Pinpoint the cell where the given text exists, returning its (X, Y) midpoint coordinate. 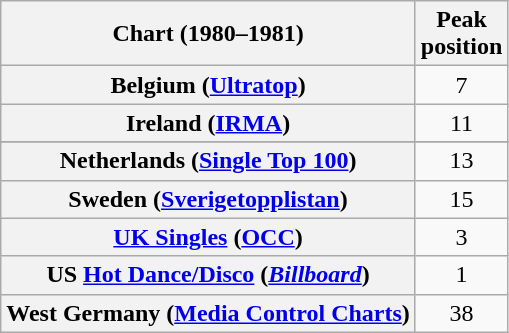
Belgium (Ultratop) (208, 85)
7 (461, 85)
Sweden (Sverigetopplistan) (208, 199)
West Germany (Media Control Charts) (208, 313)
Ireland (IRMA) (208, 123)
15 (461, 199)
11 (461, 123)
US Hot Dance/Disco (Billboard) (208, 275)
Chart (1980–1981) (208, 34)
38 (461, 313)
Netherlands (Single Top 100) (208, 161)
13 (461, 161)
UK Singles (OCC) (208, 237)
3 (461, 237)
1 (461, 275)
Peakposition (461, 34)
